Capture the cell that displays the provided text and extract its [X, Y] central coordinate. 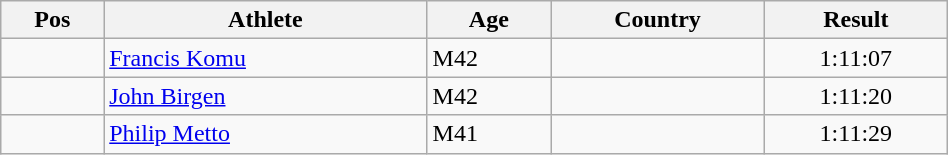
M41 [488, 134]
Age [488, 20]
Philip Metto [266, 134]
Pos [52, 20]
1:11:20 [856, 96]
1:11:29 [856, 134]
Athlete [266, 20]
Francis Komu [266, 58]
Country [658, 20]
John Birgen [266, 96]
1:11:07 [856, 58]
Result [856, 20]
